Output the (X, Y) coordinate of the center of the cell containing the given text.  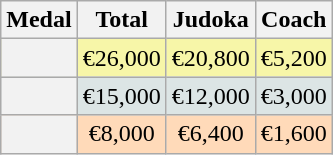
€20,800 (210, 58)
€8,000 (122, 134)
€12,000 (210, 96)
€6,400 (210, 134)
€3,000 (294, 96)
€26,000 (122, 58)
€5,200 (294, 58)
€1,600 (294, 134)
Judoka (210, 20)
Total (122, 20)
Medal (39, 20)
€15,000 (122, 96)
Coach (294, 20)
